Identify which cell holds the provided text, then report its (x, y) central coordinate. 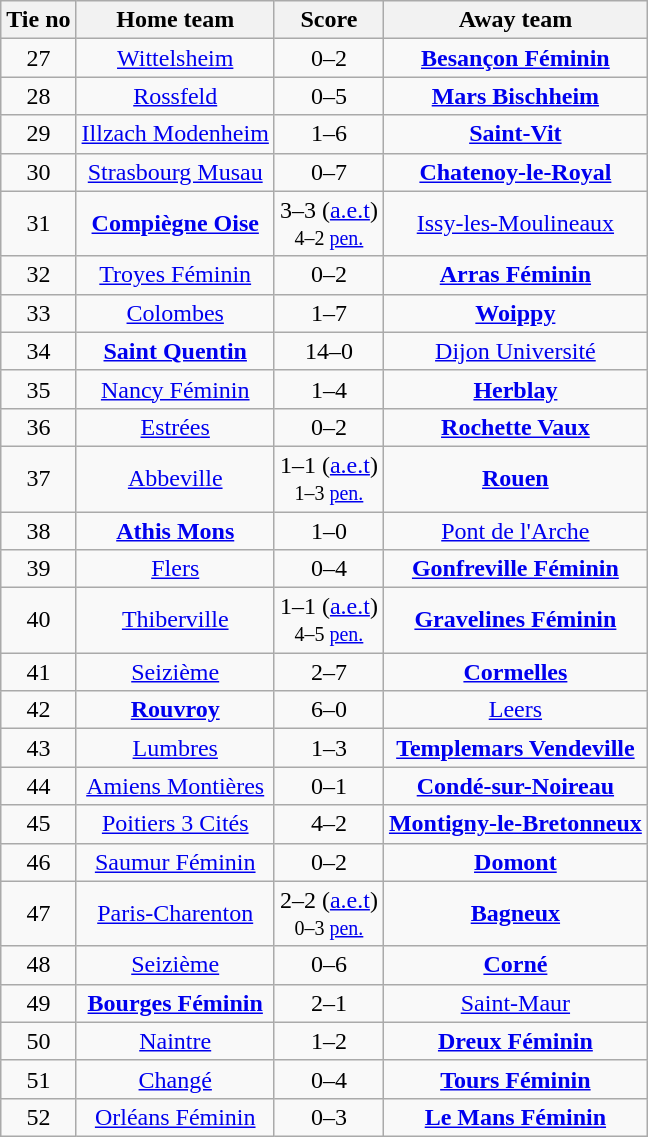
Tours Féminin (515, 1079)
Poitiers 3 Cités (175, 824)
49 (38, 1003)
Home team (175, 20)
Saumur Féminin (175, 862)
34 (38, 351)
45 (38, 824)
47 (38, 914)
35 (38, 389)
46 (38, 862)
Bagneux (515, 914)
Strasbourg Musau (175, 172)
Mars Bischheim (515, 96)
Saint Quentin (175, 351)
2–7 (328, 672)
30 (38, 172)
Gravelines Féminin (515, 620)
0–7 (328, 172)
Bourges Féminin (175, 1003)
Paris-Charenton (175, 914)
Flers (175, 569)
Amiens Montières (175, 786)
4–2 (328, 824)
43 (38, 748)
36 (38, 427)
Compiègne Oise (175, 224)
Rouen (515, 478)
1–7 (328, 313)
52 (38, 1117)
3–3 (a.e.t) 4–2 pen. (328, 224)
2–1 (328, 1003)
Templemars Vendeville (515, 748)
Estrées (175, 427)
39 (38, 569)
Score (328, 20)
Saint-Vit (515, 134)
Saint-Maur (515, 1003)
44 (38, 786)
48 (38, 965)
Chatenoy-le-Royal (515, 172)
37 (38, 478)
Troyes Féminin (175, 275)
Arras Féminin (515, 275)
Domont (515, 862)
40 (38, 620)
Condé-sur-Noireau (515, 786)
Le Mans Féminin (515, 1117)
Illzach Modenheim (175, 134)
Montigny-le-Bretonneux (515, 824)
Tie no (38, 20)
29 (38, 134)
27 (38, 58)
Colombes (175, 313)
1–4 (328, 389)
14–0 (328, 351)
Dijon Université (515, 351)
Rossfeld (175, 96)
0–3 (328, 1117)
Issy-les-Moulineaux (515, 224)
28 (38, 96)
1–2 (328, 1041)
Lumbres (175, 748)
31 (38, 224)
0–6 (328, 965)
1–1 (a.e.t) 4–5 pen. (328, 620)
41 (38, 672)
1–3 (328, 748)
Herblay (515, 389)
Nancy Féminin (175, 389)
Dreux Féminin (515, 1041)
Abbeville (175, 478)
42 (38, 710)
1–6 (328, 134)
Gonfreville Féminin (515, 569)
1–1 (a.e.t) 1–3 pen. (328, 478)
51 (38, 1079)
0–1 (328, 786)
32 (38, 275)
33 (38, 313)
Away team (515, 20)
Rochette Vaux (515, 427)
Naintre (175, 1041)
6–0 (328, 710)
38 (38, 531)
2–2 (a.e.t) 0–3 pen. (328, 914)
Corné (515, 965)
Wittelsheim (175, 58)
Cormelles (515, 672)
Changé (175, 1079)
Pont de l'Arche (515, 531)
Athis Mons (175, 531)
Orléans Féminin (175, 1117)
Woippy (515, 313)
50 (38, 1041)
Besançon Féminin (515, 58)
Thiberville (175, 620)
Rouvroy (175, 710)
0–5 (328, 96)
1–0 (328, 531)
Leers (515, 710)
